Search for the cell housing the specified text and yield its [x, y] center coordinate. 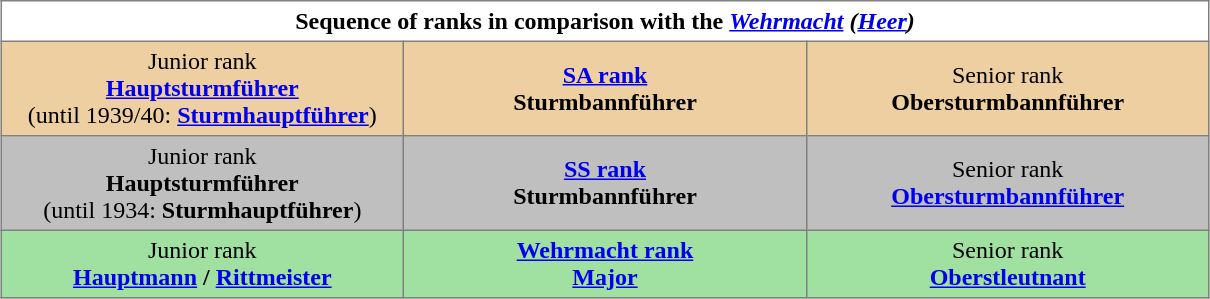
Senior rankOberstleutnant [1008, 264]
SS rankSturmbannführer [606, 183]
Junior rankHauptsturmführer(until 1934: Sturmhauptführer) [202, 183]
Wehrmacht rankMajor [606, 264]
Junior rankHauptmann / Rittmeister [202, 264]
Sequence of ranks in comparison with the Wehrmacht (Heer) [605, 21]
Junior rankHauptsturmführer(until 1939/40: Sturmhauptführer) [202, 88]
SA rankSturmbannführer [606, 88]
